Provide the (x, y) coordinate of the cell's center where the given text is located.  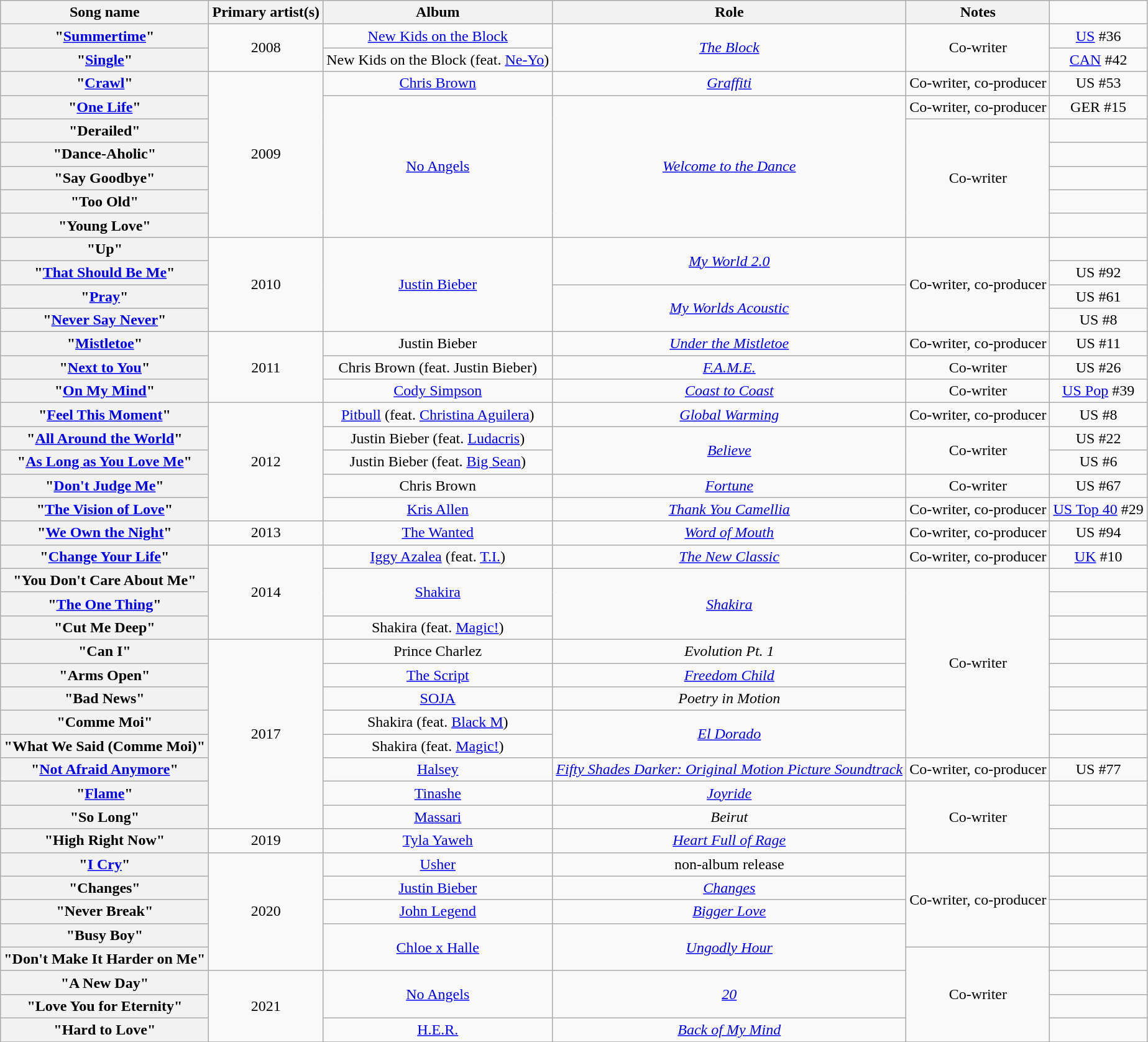
2021 (266, 1006)
John Legend (438, 911)
2011 (266, 367)
"I Cry" (104, 864)
"We Own the Night" (104, 533)
Tinashe (438, 793)
Chloe x Halle (438, 947)
"High Right Now" (104, 841)
2009 (266, 154)
US #26 (1098, 367)
"Pray" (104, 297)
Album (438, 12)
US #22 (1098, 438)
2020 (266, 911)
Prince Charlez (438, 651)
My Worlds Acoustic (730, 308)
"That Should Be Me" (104, 272)
Tyla Yaweh (438, 841)
Word of Mouth (730, 533)
US #6 (1098, 462)
Evolution Pt. 1 (730, 651)
New Kids on the Block (feat. Ne-Yo) (438, 60)
Justin Bieber (feat. Big Sean) (438, 462)
CAN #42 (1098, 60)
Massari (438, 817)
My World 2.0 (730, 260)
Graffiti (730, 83)
"Comme Moi" (104, 722)
H.E.R. (438, 1030)
Welcome to the Dance (730, 166)
US #36 (1098, 36)
Chris Brown (feat. Justin Bieber) (438, 367)
Global Warming (730, 415)
Freedom Child (730, 675)
Bigger Love (730, 911)
Halsey (438, 770)
Iggy Azalea (feat. T.I.) (438, 556)
Notes (978, 12)
"Can I" (104, 651)
20 (730, 994)
"Love You for Eternity" (104, 1006)
"Never Say Never" (104, 320)
US Pop #39 (1098, 391)
The Script (438, 675)
El Dorado (730, 734)
The Block (730, 48)
2012 (266, 462)
2014 (266, 592)
2013 (266, 533)
"Cut Me Deep" (104, 627)
US #92 (1098, 272)
"On My Mind" (104, 391)
Heart Full of Rage (730, 841)
2019 (266, 841)
"What We Said (Comme Moi)" (104, 746)
"You Don't Care About Me" (104, 580)
F.A.M.E. (730, 367)
Fortune (730, 486)
Thank You Camellia (730, 509)
Shakira (feat. Black M) (438, 722)
"Not Afraid Anymore" (104, 770)
"A New Day" (104, 982)
"Flame" (104, 793)
Song name (104, 12)
"Never Break" (104, 911)
Primary artist(s) (266, 12)
US #67 (1098, 486)
Joyride (730, 793)
Beirut (730, 817)
US #53 (1098, 83)
Pitbull (feat. Christina Aguilera) (438, 415)
"Bad News" (104, 699)
The New Classic (730, 556)
2010 (266, 284)
"Single" (104, 60)
"Young Love" (104, 225)
UK #10 (1098, 556)
"One Life" (104, 107)
"Changes" (104, 888)
2008 (266, 48)
"Change Your Life" (104, 556)
"Dance-Aholic" (104, 154)
Believe (730, 450)
SOJA (438, 699)
2017 (266, 734)
"The Vision of Love" (104, 509)
US #61 (1098, 297)
Role (730, 12)
non-album release (730, 864)
Coast to Coast (730, 391)
New Kids on the Block (438, 36)
Justin Bieber (feat. Ludacris) (438, 438)
US Top 40 #29 (1098, 509)
US #11 (1098, 344)
"The One Thing" (104, 604)
Poetry in Motion (730, 699)
Usher (438, 864)
"Busy Boy" (104, 935)
"Next to You" (104, 367)
"Hard to Love" (104, 1030)
"Up" (104, 249)
Fifty Shades Darker: Original Motion Picture Soundtrack (730, 770)
The Wanted (438, 533)
Kris Allen (438, 509)
"Feel This Moment" (104, 415)
"Crawl" (104, 83)
"Summertime" (104, 36)
"Mistletoe" (104, 344)
Ungodly Hour (730, 947)
"All Around the World" (104, 438)
"Derailed" (104, 131)
GER #15 (1098, 107)
"Say Goodbye" (104, 178)
Cody Simpson (438, 391)
Back of My Mind (730, 1030)
"Too Old" (104, 201)
Under the Mistletoe (730, 344)
"So Long" (104, 817)
Changes (730, 888)
"Don't Make It Harder on Me" (104, 959)
"As Long as You Love Me" (104, 462)
US #94 (1098, 533)
"Arms Open" (104, 675)
US #77 (1098, 770)
"Don't Judge Me" (104, 486)
